Extract the [x, y] coordinate from the center of the cell holding the provided text.  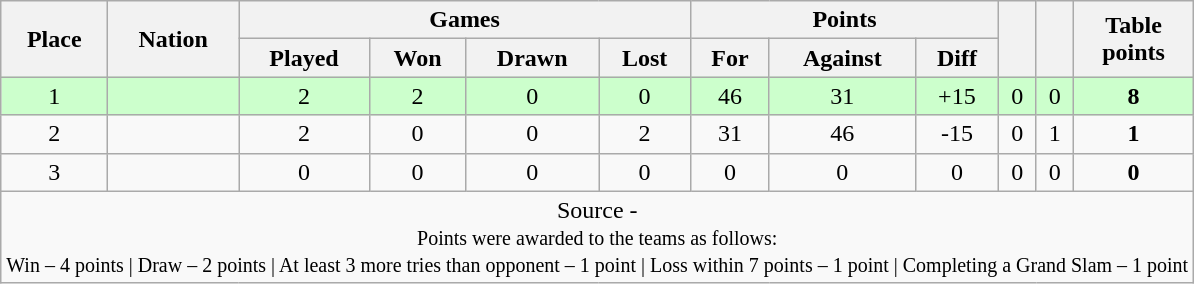
Against [842, 58]
For [730, 58]
Place [54, 39]
+15 [956, 96]
Drawn [532, 58]
Tablepoints [1133, 39]
Played [304, 58]
8 [1133, 96]
Lost [645, 58]
Nation [174, 39]
Games [465, 20]
-15 [956, 134]
Points [845, 20]
Diff [956, 58]
3 [54, 172]
Won [417, 58]
